Provide the (X, Y) coordinate of the cell's center where the given text is located.  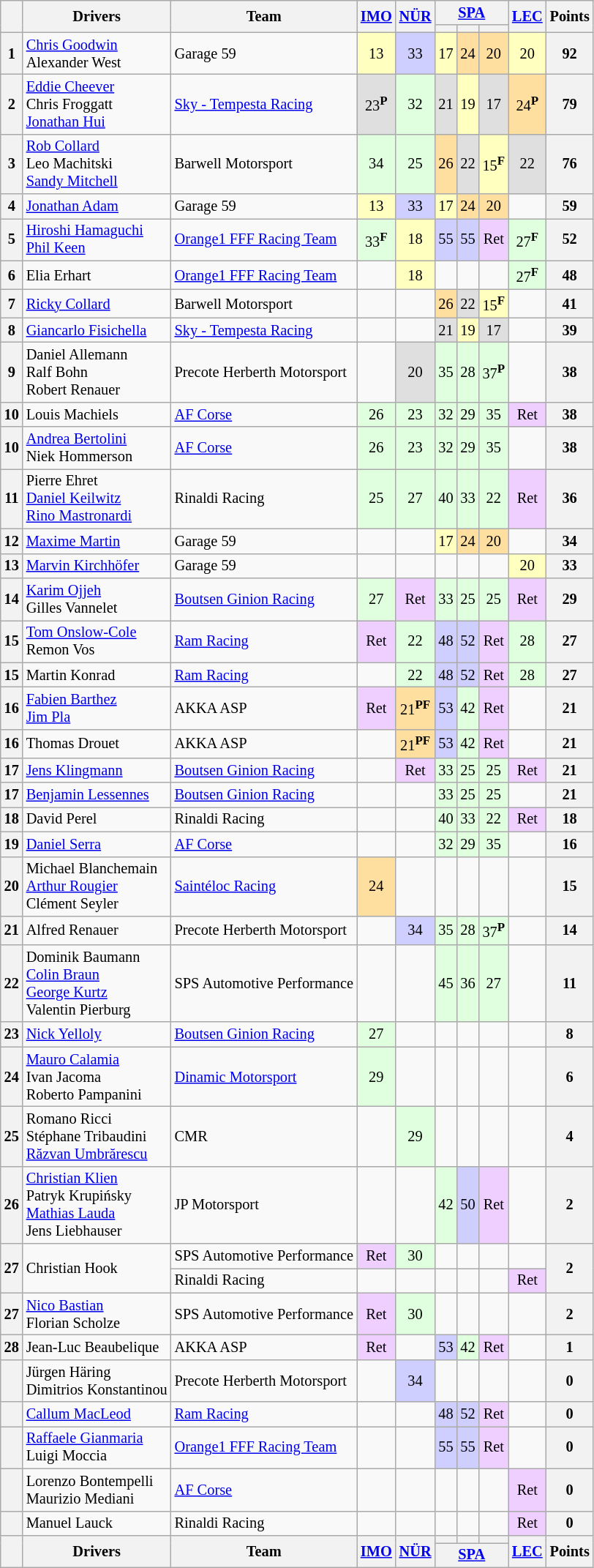
Dominik Baumann Colin Braun George Kurtz Valentin Pierburg (97, 983)
Pierre Ehret Daniel Keilwitz Rino Mastronardi (97, 499)
Ricky Collard (97, 303)
Jean-Luc Beaubelique (97, 1348)
Romano Ricci Stéphane Tribaudini Răzvan Umbrărescu (97, 1136)
Mauro Calamia Ivan Jacoma Roberto Pampanini (97, 1077)
David Perel (97, 819)
3 (12, 164)
Dinamic Motorsport (264, 1077)
Eddie Cheever Chris Froggatt Jonathan Hui (97, 104)
Rob Collard Leo Machitski Sandy Mitchell (97, 164)
Thomas Drouet (97, 744)
CMR (264, 1136)
Michael Blanchemain Arthur Rougier Clément Seyler (97, 886)
Benjamin Lessennes (97, 795)
Hiroshi Hamaguchi Phil Keen (97, 239)
76 (570, 164)
Louis Machiels (97, 414)
24P (527, 104)
7 (12, 303)
Jürgen Häring Dimitrios Konstantinou (97, 1381)
50 (468, 1205)
Manuel Lauck (97, 1523)
Martin Konrad (97, 675)
45 (446, 983)
Callum MacLeod (97, 1414)
Daniel Allemann Ralf Bohn Robert Renauer (97, 373)
23P (376, 104)
Nick Yelloly (97, 1034)
12 (12, 541)
Christian Klien Patryk Krupińsky Mathias Lauda Jens Liebhauser (97, 1205)
Marvin Kirchhöfer (97, 566)
JP Motorsport (264, 1205)
Andrea Bertolini Niek Hommerson (97, 448)
Elia Erhart (97, 275)
Saintéloc Racing (264, 886)
Chris Goodwin Alexander West (97, 53)
Daniel Serra (97, 844)
Tom Onslow-Cole Remon Vos (97, 641)
Jens Klingmann (97, 770)
39 (570, 330)
Raffaele Gianmaria Luigi Moccia (97, 1447)
9 (12, 373)
Fabien Barthez Jim Pla (97, 708)
41 (570, 303)
Giancarlo Fisichella (97, 330)
Lorenzo Bontempelli Maurizio Mediani (97, 1490)
79 (570, 104)
59 (570, 206)
Karim Ojjeh Gilles Vannelet (97, 599)
Maxime Martin (97, 541)
Jonathan Adam (97, 206)
92 (570, 53)
Alfred Renauer (97, 930)
Christian Hook (97, 1268)
Nico Bastian Florian Scholze (97, 1314)
5 (12, 239)
33F (376, 239)
